For the text-containing cell, return its midpoint in [X, Y] coordinate format. 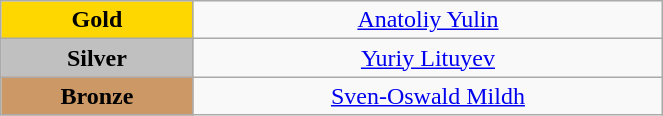
Gold [97, 20]
Silver [97, 58]
Anatoliy Yulin [428, 20]
Bronze [97, 96]
Sven-Oswald Mildh [428, 96]
Yuriy Lituyev [428, 58]
